Determine the [x, y] coordinate at the center of the cell enclosing the given text.  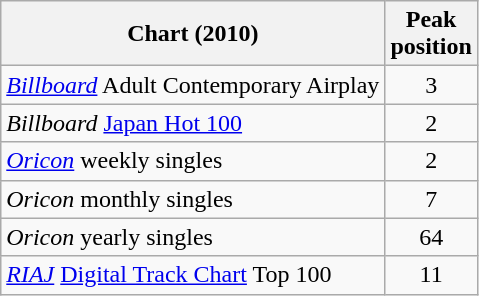
Peakposition [431, 34]
7 [431, 199]
Oricon monthly singles [193, 199]
RIAJ Digital Track Chart Top 100 [193, 275]
Oricon yearly singles [193, 237]
64 [431, 237]
11 [431, 275]
3 [431, 85]
Billboard Adult Contemporary Airplay [193, 85]
Billboard Japan Hot 100 [193, 123]
Oricon weekly singles [193, 161]
Chart (2010) [193, 34]
